Search for the cell housing the specified text and yield its [x, y] center coordinate. 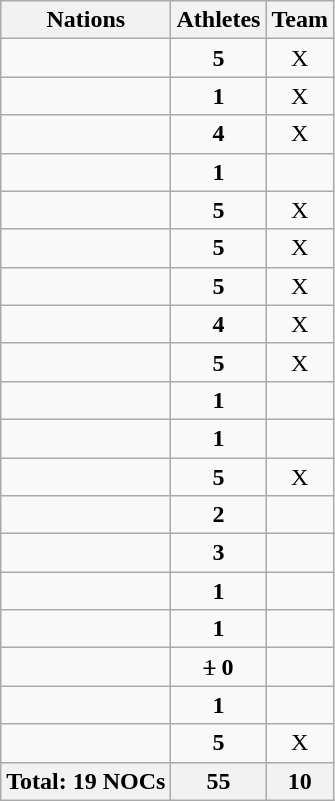
3 [218, 553]
55 [218, 781]
10 [300, 781]
Total: 19 NOCs [86, 781]
1 0 [218, 667]
2 [218, 515]
Nations [86, 20]
Athletes [218, 20]
Team [300, 20]
